Extract the (x, y) coordinate from the center of the cell holding the provided text.  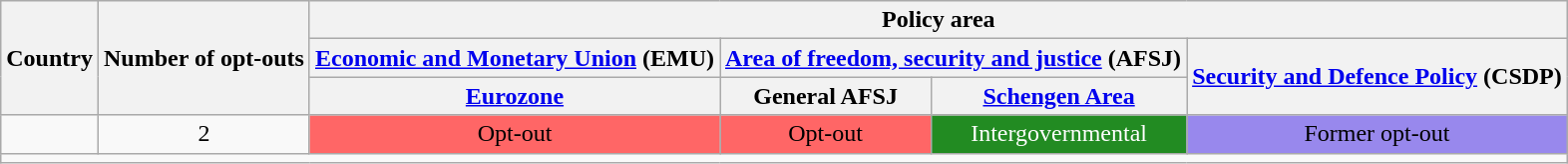
General AFSJ (826, 96)
Country (50, 58)
Former opt-out (1377, 134)
Area of freedom, security and justice (AFSJ) (954, 58)
2 (203, 134)
Number of opt‑outs (203, 58)
Schengen Area (1059, 96)
Economic and Monetary Union (EMU) (515, 58)
Eurozone (515, 96)
Security and Defence Policy (CSDP) (1377, 77)
Intergovernmental (1059, 134)
Policy area (938, 20)
